Return the [X, Y] coordinate for the center point of the cell that contains the specified text.  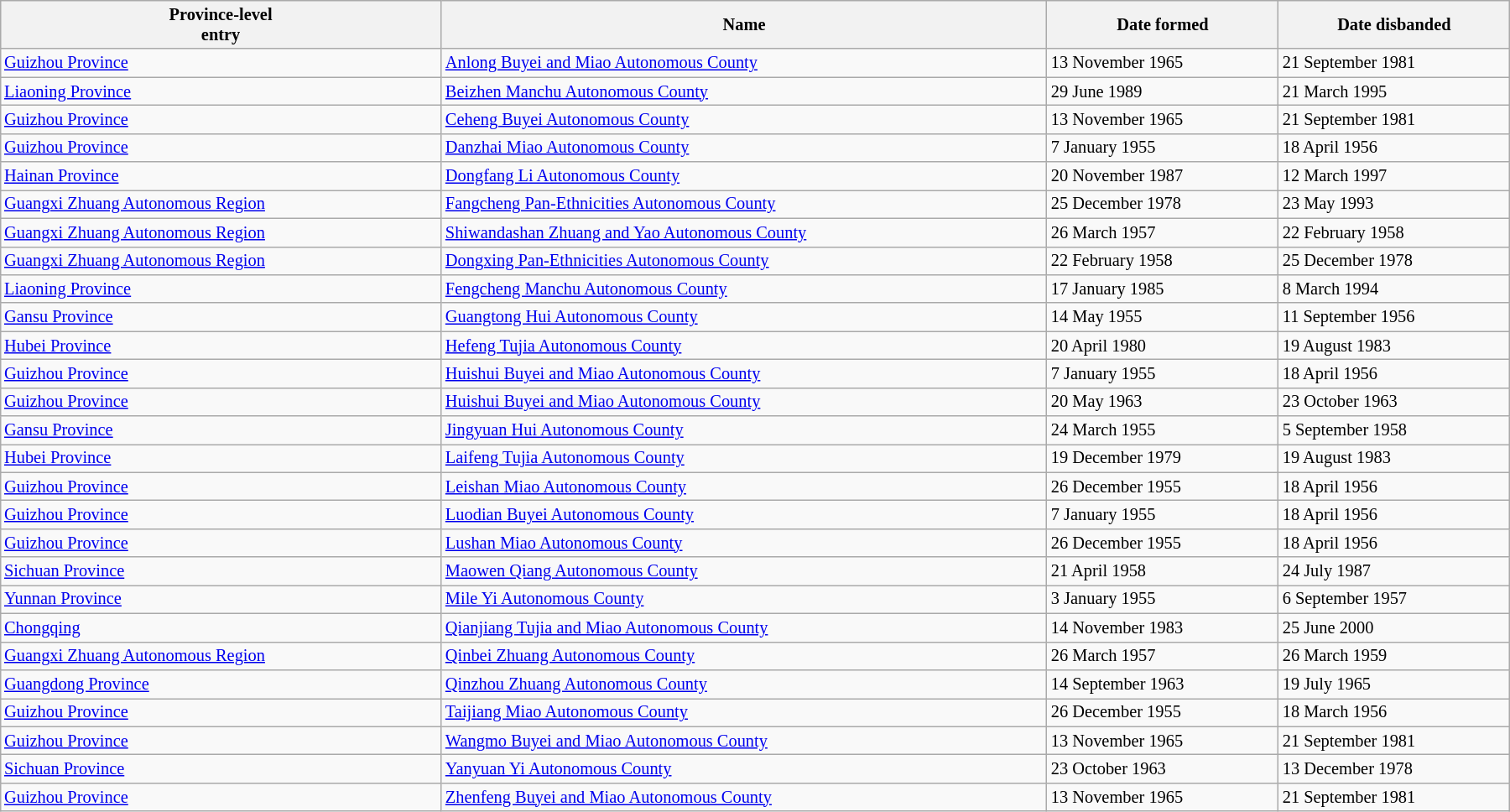
Chongqing [221, 628]
21 March 1995 [1394, 91]
8 March 1994 [1394, 289]
Fangcheng Pan-Ethnicities Autonomous County [744, 205]
Maowen Qiang Autonomous County [744, 571]
14 November 1983 [1163, 628]
24 March 1955 [1163, 430]
Qianjiang Tujia and Miao Autonomous County [744, 628]
Date formed [1163, 25]
19 December 1979 [1163, 459]
21 April 1958 [1163, 571]
6 September 1957 [1394, 600]
Wangmo Buyei and Miao Autonomous County [744, 741]
Danzhai Miao Autonomous County [744, 148]
Hefeng Tujia Autonomous County [744, 346]
20 April 1980 [1163, 346]
17 January 1985 [1163, 289]
13 December 1978 [1394, 769]
Guangdong Province [221, 684]
Anlong Buyei and Miao Autonomous County [744, 63]
29 June 1989 [1163, 91]
Hainan Province [221, 176]
Lushan Miao Autonomous County [744, 544]
26 March 1959 [1394, 656]
Dongfang Li Autonomous County [744, 176]
Mile Yi Autonomous County [744, 600]
23 May 1993 [1394, 205]
Qinzhou Zhuang Autonomous County [744, 684]
19 July 1965 [1394, 684]
Leishan Miao Autonomous County [744, 487]
Shiwandashan Zhuang and Yao Autonomous County [744, 232]
Yunnan Province [221, 600]
Jingyuan Hui Autonomous County [744, 430]
25 June 2000 [1394, 628]
Laifeng Tujia Autonomous County [744, 459]
Taijiang Miao Autonomous County [744, 712]
Fengcheng Manchu Autonomous County [744, 289]
Yanyuan Yi Autonomous County [744, 769]
Zhenfeng Buyei and Miao Autonomous County [744, 797]
Dongxing Pan-Ethnicities Autonomous County [744, 261]
14 September 1963 [1163, 684]
Date disbanded [1394, 25]
18 March 1956 [1394, 712]
14 May 1955 [1163, 317]
20 May 1963 [1163, 402]
3 January 1955 [1163, 600]
12 March 1997 [1394, 176]
Beizhen Manchu Autonomous County [744, 91]
Qinbei Zhuang Autonomous County [744, 656]
Guangtong Hui Autonomous County [744, 317]
Province-levelentry [221, 25]
5 September 1958 [1394, 430]
Luodian Buyei Autonomous County [744, 515]
11 September 1956 [1394, 317]
20 November 1987 [1163, 176]
24 July 1987 [1394, 571]
Name [744, 25]
Ceheng Buyei Autonomous County [744, 120]
